Find where the given text appears and provide that cell's center as (X, Y) coordinate. 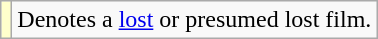
Denotes a lost or presumed lost film. (194, 20)
